Detect which cell encompasses the target text, then output its (x, y) center coordinate. 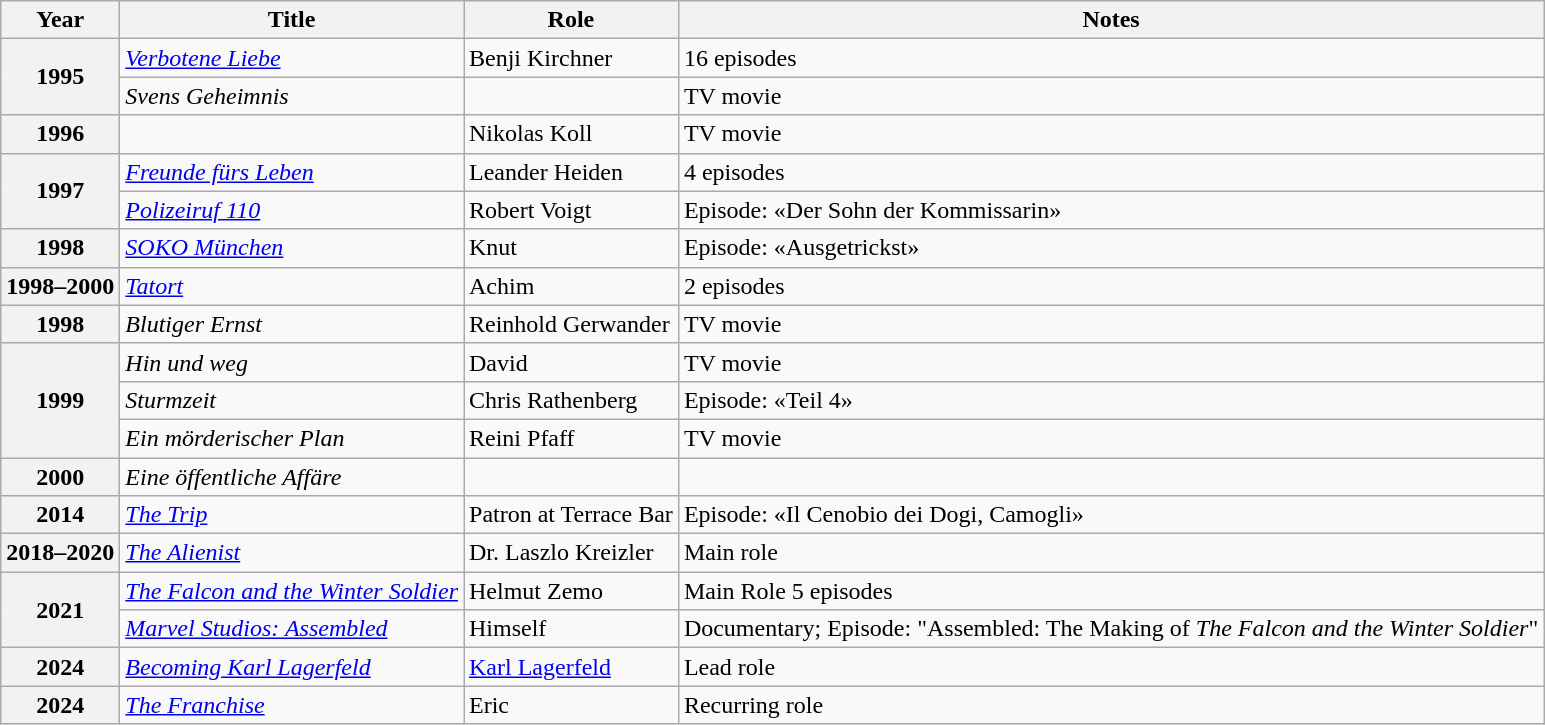
SOKO München (292, 248)
Episode: «Il Cenobio dei Dogi, Camogli» (1110, 515)
Main Role 5 episodes (1110, 591)
The Falcon and the Winter Soldier (292, 591)
Title (292, 20)
2021 (60, 610)
Eine öffentliche Affäre (292, 477)
Robert Voigt (572, 210)
Verbotene Liebe (292, 58)
Dr. Laszlo Kreizler (572, 553)
Svens Geheimnis (292, 96)
1997 (60, 191)
David (572, 362)
1999 (60, 400)
Lead role (1110, 667)
Knut (572, 248)
Sturmzeit (292, 400)
Polizeiruf 110 (292, 210)
2018–2020 (60, 553)
1995 (60, 77)
Freunde fürs Leben (292, 172)
Episode: «Der Sohn der Kommissarin» (1110, 210)
The Franchise (292, 705)
Episode: «Ausgetrickst» (1110, 248)
4 episodes (1110, 172)
Notes (1110, 20)
Helmut Zemo (572, 591)
Reinhold Gerwander (572, 324)
Role (572, 20)
Karl Lagerfeld (572, 667)
Patron at Terrace Bar (572, 515)
Himself (572, 629)
Chris Rathenberg (572, 400)
Hin und weg (292, 362)
Becoming Karl Lagerfeld (292, 667)
Blutiger Ernst (292, 324)
Eric (572, 705)
The Alienist (292, 553)
1996 (60, 134)
Main role (1110, 553)
Tatort (292, 286)
2000 (60, 477)
Nikolas Koll (572, 134)
Benji Kirchner (572, 58)
2 episodes (1110, 286)
Marvel Studios: Assembled (292, 629)
16 episodes (1110, 58)
Ein mörderischer Plan (292, 438)
1998–2000 (60, 286)
Reini Pfaff (572, 438)
2014 (60, 515)
Year (60, 20)
Achim (572, 286)
The Trip (292, 515)
Recurring role (1110, 705)
Leander Heiden (572, 172)
Documentary; Episode: "Assembled: The Making of The Falcon and the Winter Soldier" (1110, 629)
Episode: «Teil 4» (1110, 400)
